Return the (x, y) coordinate for the center point of the cell that contains the specified text.  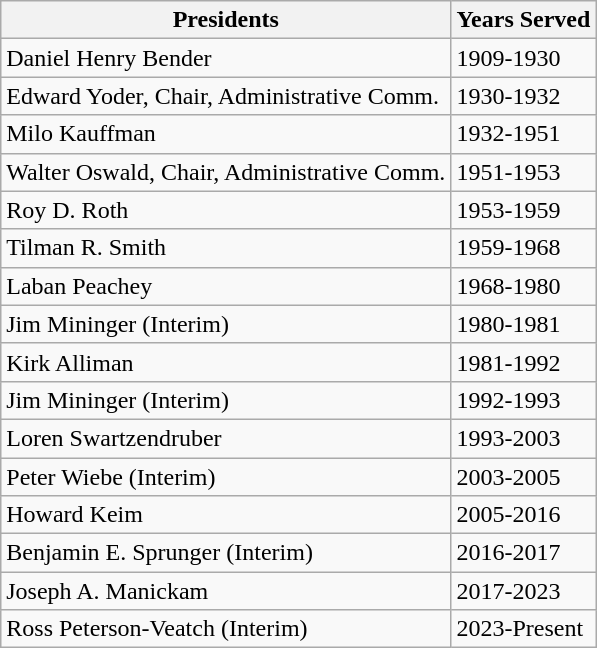
Roy D. Roth (226, 210)
2017-2023 (524, 591)
Presidents (226, 20)
Edward Yoder, Chair, Administrative Comm. (226, 96)
Joseph A. Manickam (226, 591)
1930-1932 (524, 96)
Daniel Henry Bender (226, 58)
1993-2003 (524, 438)
Benjamin E. Sprunger (Interim) (226, 553)
Walter Oswald, Chair, Administrative Comm. (226, 172)
1992-1993 (524, 400)
1959-1968 (524, 248)
1980-1981 (524, 324)
2016-2017 (524, 553)
2023-Present (524, 629)
Years Served (524, 20)
Loren Swartzendruber (226, 438)
Kirk Alliman (226, 362)
Tilman R. Smith (226, 248)
Howard Keim (226, 515)
Ross Peterson-Veatch (Interim) (226, 629)
Milo Kauffman (226, 134)
1932-1951 (524, 134)
1953-1959 (524, 210)
1968-1980 (524, 286)
2003-2005 (524, 477)
Laban Peachey (226, 286)
2005-2016 (524, 515)
1951-1953 (524, 172)
1981-1992 (524, 362)
Peter Wiebe (Interim) (226, 477)
1909-1930 (524, 58)
